Find where the given text appears and provide that cell's center as [x, y] coordinate. 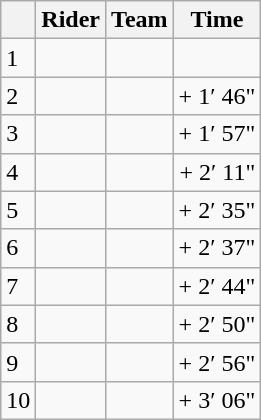
Rider [71, 20]
+ 1′ 57" [217, 134]
+ 2′ 56" [217, 362]
+ 3′ 06" [217, 400]
3 [18, 134]
+ 2′ 35" [217, 210]
+ 2′ 11" [217, 172]
+ 1′ 46" [217, 96]
5 [18, 210]
Team [140, 20]
+ 2′ 44" [217, 286]
10 [18, 400]
8 [18, 324]
4 [18, 172]
1 [18, 58]
6 [18, 248]
2 [18, 96]
7 [18, 286]
9 [18, 362]
+ 2′ 37" [217, 248]
Time [217, 20]
+ 2′ 50" [217, 324]
